Capture the cell that displays the provided text and extract its [X, Y] central coordinate. 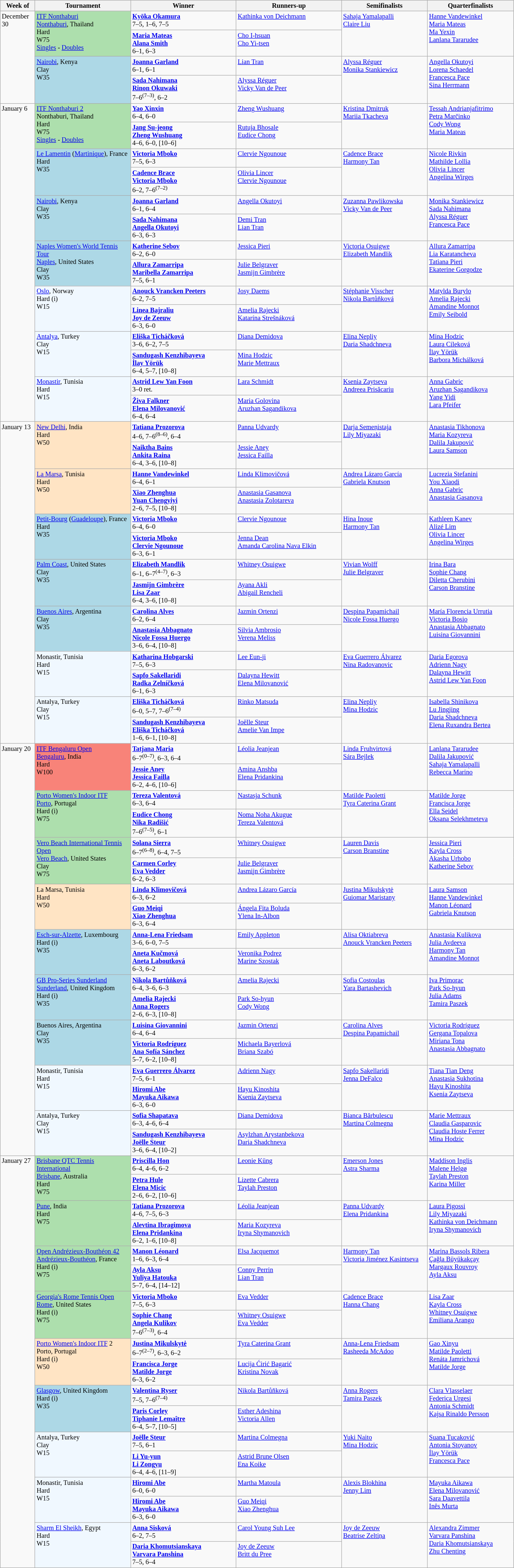
Allura Zamarripa Lia Karatancheva Tatiana Pieri Ekaterine Gorgodze [471, 263]
Suana Tucaković Antonia Stoyanov İlay Yörük Francesca Pace [471, 1454]
Carmen Corley Eva Vedder 6–2, 6–3 [184, 871]
Eliška Ticháčková 6–0, 5–7, 7–6(7–4) [184, 706]
Open Andrézieux-Bouthéon 42Andrézieux-Bouthéon, France Hard (i) W75 [83, 1269]
Tatiana Prozorova 4–6, 7–5, 6–3 [184, 1210]
Emily Appleton [289, 939]
Naples Women's World Tennis TourNaples, United States Clay W35 [83, 263]
January 20 [18, 949]
Victoria Osuigwe Elizabeth Mandlik [384, 263]
Maddison Inglis Malene Helgø Taylah Preston Karina Miller [471, 1178]
Petit-Bourg (Guadeloupe), France Hard W35 [83, 536]
Alyssa Réguer Monika Stankiewicz [384, 80]
Joanna Garland 6–1, 6–1 [184, 66]
Jessie Aney Jessica Failla [289, 455]
Sahaja Yamalapalli Claire Liu [384, 34]
Matilde Paoletti Tyra Caterina Grant [384, 814]
Ayla Aksu Yuliya Hatouka 5–7, 6–4, [14–12] [184, 1278]
Victoria Mboko Clervie Ngounoue 6–3, 6–1 [184, 546]
Anastasia Abbagnato Nicole Fossa Huergo 3–6, 6–4, [10–8] [184, 638]
Anastasia Kulikova Julia Avdeeva Harmony Tan Amandine Monnot [471, 952]
Lee Eun-ji [289, 661]
Jasmijn Gimbrère Lisa Zaar 6–4, 3–6, [10–8] [184, 593]
Linda Klimovičová 6–3, 6–2 [184, 893]
Eva Guerrero Álvarez Nina Radovanovic [384, 674]
Harmony Tan Victoria Jiménez Kasintseva [384, 1269]
Manon Léonard 1–6, 6–3, 6–4 [184, 1255]
Lara Schmidt [289, 386]
Jenna Dean Amanda Carolina Nava Elkin [289, 546]
Lanlana Tararudee Dalila Jakupović Sahaja Yamalapalli Rebecca Marino [471, 767]
Sofia Costoulas Yara Bartashevich [384, 997]
Amelia Rajecki Anna Rogers 2–6, 6–3, [10–8] [184, 1007]
Angella Okutoyi Lorena Schaedel Francesca Pace Sina Herrmann [471, 80]
Mina Hodzic Laura Cíleková İlay Yörük Barbora Michálková [471, 354]
Elizabeth Mandlik 6–1, 6–7(4–7), 6–3 [184, 569]
Brisbane QTC Tennis International Brisbane, Australia Hard W75 [83, 1178]
GB Pro-Series Sunderland Sunderland, United Kingdom Hard (i) W35 [83, 997]
Darja Semeņistaja Lily Miyazaki [384, 445]
Demi Tran Lian Tran [289, 228]
Tereza Valentová 6–3, 6–4 [184, 800]
Anna-Lena Friedsam Rasheeda McAdoo [384, 1362]
Paris Corley Tiphanie Lemaître 6–4, 5–7, [10–5] [184, 1419]
Dalayna Hewitt Elena Milovanović [289, 683]
Lisa Zaar Kayla Cross Whitney Osuigwe Emiliana Arango [471, 1315]
Carolina Alves 6–2, 6–4 [184, 615]
Matilde Jorge Francisca Jorge Ella Seidel Oksana Selekhmeteva [471, 814]
Bianca Bărbulescu Martina Colmegna [384, 1133]
Anouck Vrancken Peeters 6–2, 7–5 [184, 295]
Veronika Podrez Marine Szostak [289, 961]
Anna-Lena Friedsam 3–6, 6–0, 7–5 [184, 939]
Valentina Ryser 7–5, 7–6(7–4) [184, 1395]
Conny Perrin Lian Tran [289, 1278]
Joy de Zeeuw Britt du Pree [289, 1554]
Sandugash Kenzhibayeva Eliška Ticháčková 1–6, 6–1, [10–8] [184, 730]
Linda Klimovičová [289, 478]
December 30 [18, 57]
Daria Egorova Adrienn Nagy Dalayna Hewitt Astrid Lew Yan Foon [471, 674]
Maria Kozyreva Iryna Shymanovich [289, 1233]
Lian Tran [289, 66]
Anna Rogers Tamira Paszek [384, 1408]
Jessica Pieri [289, 250]
Marie Mettraux Claudia Gasparovic Claudia Hoste Ferrer Mina Hodzic [471, 1133]
Hanne Vandewinkel Maria Mateas Ma Yexin Lanlana Tararudee [471, 34]
Michaela Bayerlová Briana Szabó [289, 1052]
Xiao Zhenghua Yuan Chengyiyi 2–6, 7–5, [10–8] [184, 501]
Hayu Kinoshita Ksenia Zaytseva [289, 1097]
Joëlle Steur 7–5, 6–1 [184, 1441]
Esther Adeshina Victoria Allen [289, 1419]
Alexis Blokhina Jenny Lim [384, 1500]
Amelia Rajecki Katarína Strešnáková [289, 318]
Priscilla Hon 6–4, 4–6, 6–2 [184, 1165]
Alyssa Réguer Vicky Van de Peer [289, 89]
Petra Hule Elena Micic 2–6, 6–2, [10–6] [184, 1188]
Isabella Shinikova Lu Jingjing Daria Shadchneva Elena Ruxandra Bertea [471, 720]
Amina Anshba Elena Pridankina [289, 777]
Linea Bajraliu Joy de Zeeuw 6–3, 6–0 [184, 318]
Zuzanna Pawlikowska Vicky Van de Peer [384, 218]
Leonie Küng [289, 1165]
Sophie Chang Angela Kulikov 7–6(7–3), 6–4 [184, 1324]
Whitney Osuigwe Eva Vedder [289, 1324]
Ayana Akli Abigail Rencheli [289, 593]
Alexandra Zimmer Varvara Panshina Daria Khomutsianskaya Zhu Chenting [471, 1545]
Olivia Lincer Clervie Ngounoue [289, 181]
Nastasja Schunk [289, 800]
Eudice Chong Nika Radišić 7–6(7–5), 6–1 [184, 823]
Victoria Mboko 6–4, 6–0 [184, 523]
Cho I-hsuan Cho Yi-tsen [289, 43]
Sapfo Sakellaridi Radka Zelníčková 6–1, 6–3 [184, 683]
Lauren Davis Carson Branstine [384, 861]
Eliška Ticháčková 3–6, 6–2, 7–5 [184, 341]
Clara Vlasselaer Federica Urgesi Antonia Schmidt Kajsa Rinaldo Persson [471, 1408]
Anna Gabric Aruzhan Sagandikova Yang Yidi Lara Pfeifer [471, 399]
Iva Primorac Park So-hyun Julia Adams Tamira Paszek [471, 997]
Noma Noha Akugue Tereza Valentová [289, 823]
Sharm El Sheikh, Egypt Hard W15 [83, 1545]
Ángela Fita Boluda Ylena In-Albon [289, 916]
Joanna Garland 6–1, 6–4 [184, 205]
Jessie Aney Jessica Failla 6–2, 4–6, [10–6] [184, 777]
Laura Pigossi Lily Miyazaki Kathinka von Deichmann Iryna Shymanovich [471, 1223]
Solana Sierra 6–7(6–8), 6–4, 7–5 [184, 847]
Maria Mateas Alana Smith 6–1, 6–3 [184, 43]
Cadence Brace Harmony Tan [384, 172]
Kathinka von Deichmann [289, 20]
Porto Women's Indoor ITF Porto, Portugal Hard (i) W75 [83, 814]
Tournament [83, 6]
January 27 [18, 1362]
Alisa Oktiabreva Anouck Vrancken Peeters [384, 952]
Naiktha Bains Ankita Raina 6–4, 3–6, [10–8] [184, 455]
Maria Golovina Aruzhan Sagandikova [289, 408]
Runners-up [289, 6]
Silvia Ambrosio Verena Meliss [289, 638]
Astrid Lew Yan Foon 3–0 ret. [184, 386]
Alevtina Ibragimova Elena Pridankina 6–2, 1–6, [10–8] [184, 1233]
Elina Nepliy Daria Shadchneva [384, 354]
Tiana Tian Deng Anastasia Sukhotina Hayu Kinoshita Ksenia Zaytseva [471, 1088]
Andrea Lázaro García [289, 893]
Rutuja Bhosale Eudice Chong [289, 135]
Justina Mikulskytė 6–7(2–7), 6–3, 6–2 [184, 1349]
Victoria Rodríguez Gergana Topalova Miriana Tona Anastasia Abbagnato [471, 1042]
Vero Beach International Tennis Open Vero Beach, United States Clay W75 [83, 861]
Katherine Sebov 6–2, 6–0 [184, 250]
Jessica Pieri Kayla Cross Akasha Urhobo Katherine Sebov [471, 861]
Joy de Zeeuw Beatrise Zeltiņa [384, 1545]
Carolina Alves Despina Papamichail [384, 1042]
Guo Meiqi Xiao Zhenghua 6–3, 6–4 [184, 916]
Amelia Rajecki [289, 984]
Nikola Bartůňková [289, 1395]
ITF Bengaluru Open Bengaluru, India Hard W100 [83, 767]
Despina Papamichail Nicole Fossa Huergo [384, 628]
Esch-sur-Alzette, Luxembourg Hard (i) W35 [83, 952]
Daria Khomutsianskaya Varvara Panshina 7–5, 6–4 [184, 1554]
Aneta Kučmová Aneta Laboutková 6–3, 6–2 [184, 961]
Panna Udvardy [289, 432]
Georgia's Rome Tennis OpenRome, United States Hard (i) W75 [83, 1315]
Hiromi Abe 6–0, 6–0 [184, 1487]
Joëlle Steur Amelie Van Impe [289, 730]
Francisca Jorge Matilde Jorge 6–3, 6–2 [184, 1372]
Sada Nahimana Rinon Okuwaki 7–6(7–3), 6–2 [184, 89]
Astrid Brune Olsen Ena Koike [289, 1464]
Sapfo Sakellaridi Jenna DeFalco [384, 1088]
Monika Stankiewicz Sada Nahimana Alyssa Réguer Francesca Pace [471, 218]
Anastasia Gasanova Anastasia Zolotareva [289, 501]
Panna Udvardy Elena Pridankina [384, 1223]
Pune, India Hard W75 [83, 1223]
Marina Bassols Ribera Çağla Büyükakçay Margaux Rouvroy Ayla Aksu [471, 1269]
Eva Vedder [289, 1300]
Martha Matoula [289, 1487]
Tessah Andrianjafitrimo Petra Marčinko Cody Wong Maria Mateas [471, 126]
January 6 [18, 262]
Cadence Brace Hanna Chang [384, 1315]
Linda Fruhvirtová Sára Bejlek [384, 767]
Allura Zamarripa Maribella Zamarripa 7–5, 6–1 [184, 273]
Sada Nahimana Angella Okutoyi 6–3, 6–3 [184, 228]
Week of [18, 6]
Laura Samson Hanne Vandewinkel Manon Léonard Gabriela Knutson [471, 906]
Nikola Bartůňková 6–4, 3–6, 6–3 [184, 984]
January 13 [18, 582]
María Florencia Urrutia Victoria Bosio Anastasia Abbagnato Luisina Giovannini [471, 628]
Emerson Jones Astra Sharma [384, 1178]
Sandugash Kenzhibayeva Joëlle Steur 3–6, 6–4, [10–2] [184, 1142]
Park So-hyun Cody Wong [289, 1007]
Eva Guerrero Álvarez 7–5, 6–1 [184, 1075]
Li Yu-yun Li Zongyu 6–4, 4–6, [11–9] [184, 1464]
Porto Women's Indoor ITF 2 Porto, Portugal Hard (i) W50 [83, 1362]
Quarterfinalists [471, 6]
Lucrezia Stefanini You Xiaodi Anna Gabric Anastasia Gasanova [471, 491]
Sandugash Kenzhibayeva İlay Yörük 6–4, 5–7, [10–8] [184, 363]
Andrea Lázaro García Gabriela Knutson [384, 491]
Justina Mikulskytė Guiomar Maristany [384, 906]
Stéphanie Visscher Nikola Bartůňková [384, 308]
Hanne Vandewinkel 6–4, 6–1 [184, 478]
Lizette Cabrera Taylah Preston [289, 1188]
Tatjana Maria 6–7(0–7), 6–3, 6–4 [184, 753]
Hina Inoue Harmony Tan [384, 536]
Semifinalists [384, 6]
Ksenia Zaytseva Andreea Prisăcariu [384, 399]
Vivian Wolff Julie Belgraver [384, 582]
Jang Su-jeong Zheng Wushuang 4–6, 6–0, [10–6] [184, 135]
Adrienn Nagy [289, 1075]
Palm Coast, United States Clay W35 [83, 582]
Cadence Brace Victoria Mboko 6–2, 7–6(7–2) [184, 181]
Kristina Dmitruk Mariia Tkacheva [384, 126]
Glasgow, United Kingdom Hard (i) W35 [83, 1408]
Živa Falkner Elena Milovanović 6–4, 6–4 [184, 408]
Yuki Naito Mina Hodzic [384, 1454]
Anastasia Tikhonova Maria Kozyreva Dalila Jakupović Laura Samson [471, 445]
ITF Nonthaburi Nonthaburi, Thailand Hard W75 Singles - Doubles [83, 34]
Katharina Hobgarski 7–5, 6–3 [184, 661]
Gao Xinyu Matilde Paoletti Renáta Jamrichová Matilde Jorge [471, 1362]
Tatiana Prozorova 4–6, 7–6(8–6), 6–4 [184, 432]
Angella Okutoyi [289, 205]
Sofia Shapatava 6–3, 4–6, 6–4 [184, 1120]
Oslo, Norway Hard (i) W15 [83, 308]
ITF Nonthaburi 2 Nonthaburi, Thailand Hard W75 Singles - Doubles [83, 126]
Rinko Matsuda [289, 706]
Carol Young Suh Lee [289, 1532]
Elina Nepliy Mina Hodzic [384, 720]
Zheng Wushuang [289, 113]
Guo Meiqi Xiao Zhenghua [289, 1509]
Elsa Jacquemot [289, 1255]
Le Lamentin (Martinique), France Hard W35 [83, 172]
Irina Bara Sophie Chang Diletta Cherubini Carson Branstine [471, 582]
New Delhi, India Hard W50 [83, 445]
Anna Sisková 6–2, 7–5 [184, 1532]
Kathleen Kanev Alizé Lim Olivia Lincer Angelina Wirges [471, 536]
Kyōka Okamura 7–5, 1–6, 7–5 [184, 20]
Martina Colmegna [289, 1441]
Lucija Ćirić Bagarić Kristina Novak [289, 1372]
Winner [184, 6]
Josy Daems [289, 295]
Tyra Caterina Grant [289, 1349]
Yao Xinxin 6–4, 6–0 [184, 113]
Mayuka Aikawa Elena Milovanović Sara Daavettila Inês Murta [471, 1500]
Luisina Giovannini 6–4, 6–4 [184, 1029]
Asylzhan Arystanbekova Daria Shadchneva [289, 1142]
Matylda Burylo Amelia Rajecki Amandine Monnot Emily Seibold [471, 308]
Mina Hodzic Marie Mettraux [289, 363]
Victoria Rodríguez Ana Sofía Sánchez 5–7, 6–2, [10–8] [184, 1052]
Nicole Rivkin Mathilde Lollia Olivia Lincer Angelina Wirges [471, 172]
